Locate the cell with the specified text and output its (x, y) center coordinate. 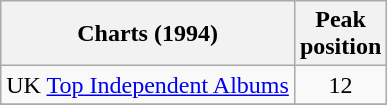
UK Top Independent Albums (148, 85)
Peakposition (340, 34)
12 (340, 85)
Charts (1994) (148, 34)
